Find where the given text appears and provide that cell's center as (X, Y) coordinate. 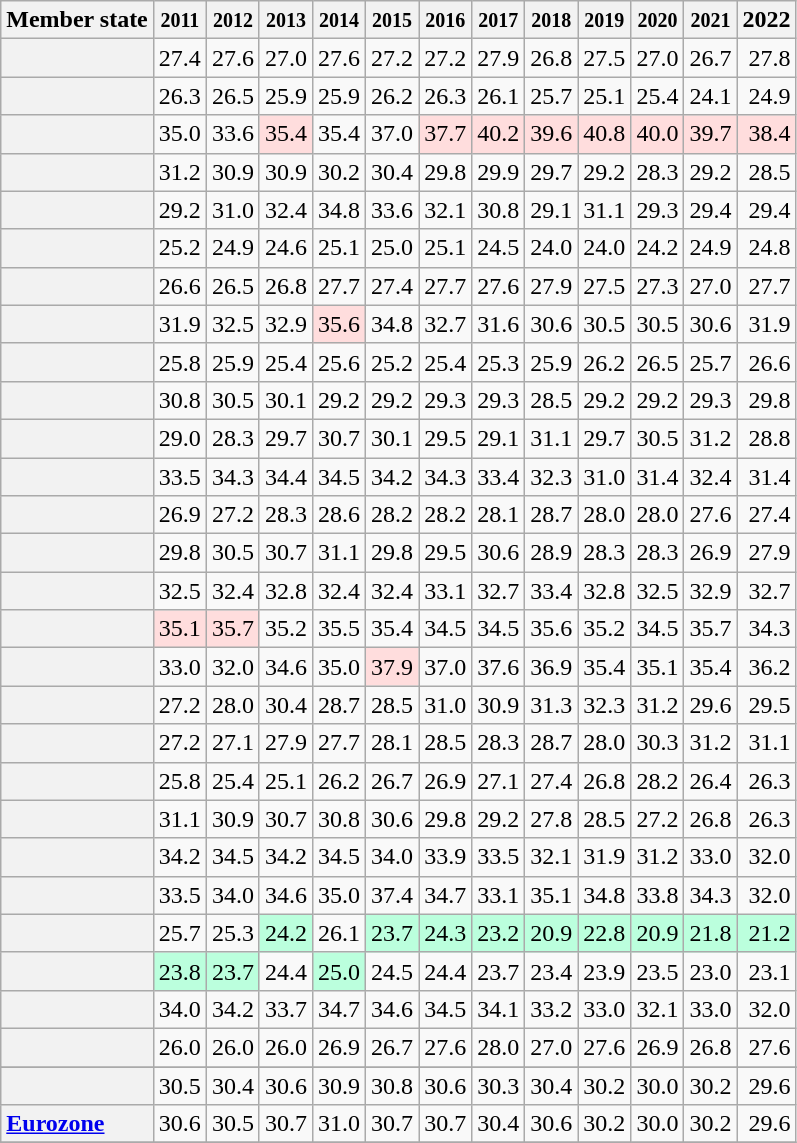
21.8 (710, 933)
34.1 (498, 1009)
2012 (232, 20)
Eurozone (78, 1124)
38.4 (766, 134)
39.7 (710, 134)
24.1 (710, 96)
37.7 (446, 134)
28.9 (552, 553)
2020 (658, 20)
35.5 (338, 629)
2013 (286, 20)
24.8 (766, 248)
23.9 (604, 971)
23.1 (766, 971)
2011 (180, 20)
28.8 (766, 438)
33.7 (286, 1009)
2014 (338, 20)
36.2 (766, 667)
25.6 (338, 362)
33.2 (552, 1009)
37.6 (498, 667)
23.2 (498, 933)
23.5 (658, 971)
33.9 (446, 857)
26.4 (710, 781)
24.6 (286, 248)
31.6 (498, 324)
34.4 (286, 477)
36.9 (552, 667)
27.3 (658, 286)
37.9 (392, 667)
31.3 (552, 705)
23.8 (180, 971)
2018 (552, 20)
Member state (78, 20)
2021 (710, 20)
21.2 (766, 933)
2016 (446, 20)
40.2 (498, 134)
23.0 (710, 971)
29.9 (498, 172)
2022 (766, 20)
37.4 (392, 895)
2017 (498, 20)
2019 (604, 20)
40.0 (658, 134)
22.8 (604, 933)
23.4 (552, 971)
29.0 (180, 438)
24.3 (446, 933)
33.8 (658, 895)
28.6 (338, 515)
39.6 (552, 134)
40.8 (604, 134)
2015 (392, 20)
